Scan for the cell matching the given text and deliver its (x, y) coordinate at center. 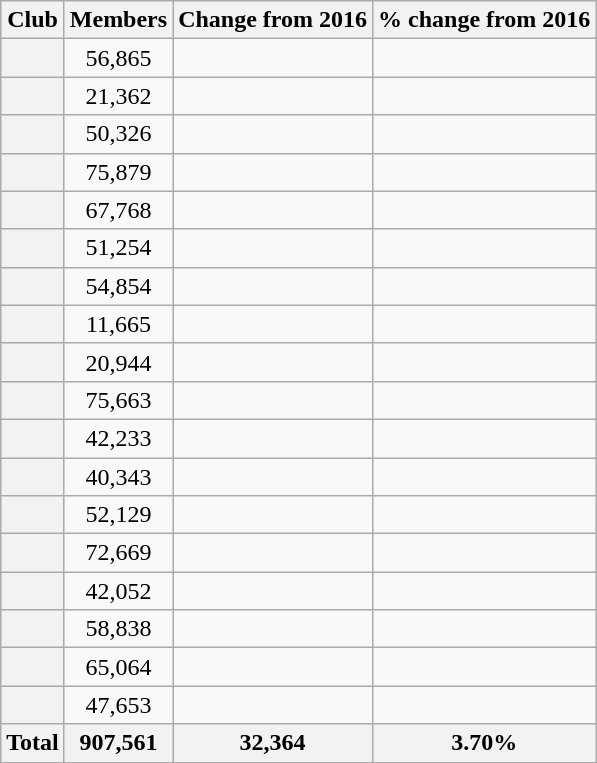
Change from 2016 (273, 20)
Total (33, 743)
42,052 (118, 591)
54,854 (118, 286)
47,653 (118, 705)
65,064 (118, 667)
40,343 (118, 477)
72,669 (118, 553)
75,663 (118, 400)
50,326 (118, 134)
Club (33, 20)
75,879 (118, 172)
Members (118, 20)
51,254 (118, 248)
67,768 (118, 210)
11,665 (118, 324)
56,865 (118, 58)
3.70% (484, 743)
% change from 2016 (484, 20)
58,838 (118, 629)
21,362 (118, 96)
52,129 (118, 515)
32,364 (273, 743)
20,944 (118, 362)
42,233 (118, 438)
907,561 (118, 743)
